Pinpoint the cell where the given text exists, returning its [X, Y] midpoint coordinate. 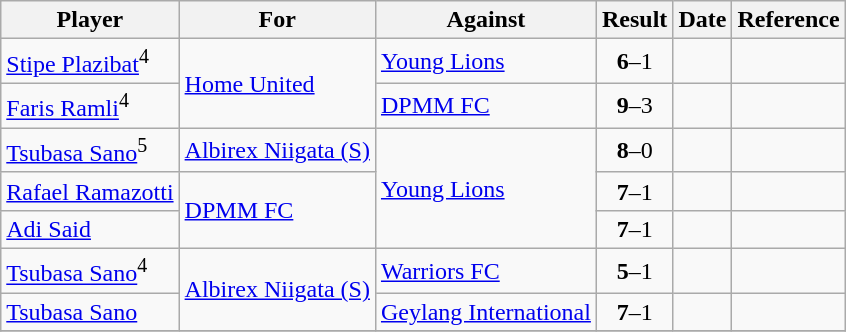
Tsubasa Sano [90, 312]
Warriors FC [486, 272]
9–3 [634, 106]
Reference [788, 20]
Geylang International [486, 312]
Home United [277, 84]
Adi Said [90, 230]
Tsubasa Sano5 [90, 150]
For [277, 20]
Player [90, 20]
Rafael Ramazotti [90, 191]
Stipe Plazibat4 [90, 62]
5–1 [634, 272]
Faris Ramli4 [90, 106]
6–1 [634, 62]
Tsubasa Sano4 [90, 272]
8–0 [634, 150]
Against [486, 20]
Result [634, 20]
Date [702, 20]
